Search for the cell housing the specified text and yield its [x, y] center coordinate. 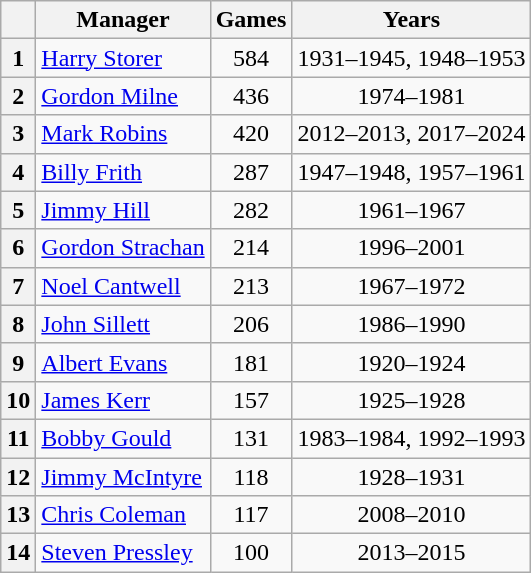
287 [251, 172]
1928–1931 [412, 477]
John Sillett [123, 324]
2013–2015 [412, 553]
2008–2010 [412, 515]
1967–1972 [412, 286]
7 [18, 286]
181 [251, 362]
14 [18, 553]
118 [251, 477]
213 [251, 286]
4 [18, 172]
117 [251, 515]
1961–1967 [412, 210]
6 [18, 248]
1925–1928 [412, 400]
131 [251, 438]
436 [251, 96]
Billy Frith [123, 172]
420 [251, 134]
Harry Storer [123, 58]
Steven Pressley [123, 553]
206 [251, 324]
9 [18, 362]
Jimmy McIntyre [123, 477]
214 [251, 248]
13 [18, 515]
5 [18, 210]
Gordon Milne [123, 96]
12 [18, 477]
Gordon Strachan [123, 248]
3 [18, 134]
1974–1981 [412, 96]
10 [18, 400]
Mark Robins [123, 134]
2012–2013, 2017–2024 [412, 134]
1920–1924 [412, 362]
1996–2001 [412, 248]
1986–1990 [412, 324]
282 [251, 210]
11 [18, 438]
Years [412, 20]
James Kerr [123, 400]
Jimmy Hill [123, 210]
Chris Coleman [123, 515]
Games [251, 20]
8 [18, 324]
Manager [123, 20]
Albert Evans [123, 362]
100 [251, 553]
1931–1945, 1948–1953 [412, 58]
157 [251, 400]
Bobby Gould [123, 438]
Noel Cantwell [123, 286]
584 [251, 58]
2 [18, 96]
1 [18, 58]
1983–1984, 1992–1993 [412, 438]
1947–1948, 1957–1961 [412, 172]
